Search for the cell housing the specified text and yield its [x, y] center coordinate. 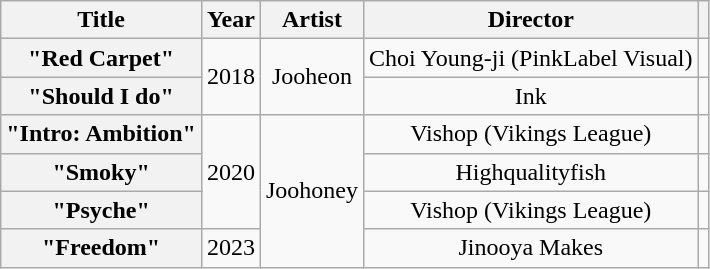
Artist [312, 20]
"Should I do" [102, 96]
"Smoky" [102, 172]
Joohoney [312, 191]
Year [230, 20]
Highqualityfish [530, 172]
Ink [530, 96]
"Freedom" [102, 248]
Choi Young-ji (PinkLabel Visual) [530, 58]
Jinooya Makes [530, 248]
"Red Carpet" [102, 58]
Director [530, 20]
Jooheon [312, 77]
2018 [230, 77]
Title [102, 20]
"Intro: Ambition" [102, 134]
2023 [230, 248]
2020 [230, 172]
"Psyche" [102, 210]
